Capture the cell that displays the provided text and extract its [x, y] central coordinate. 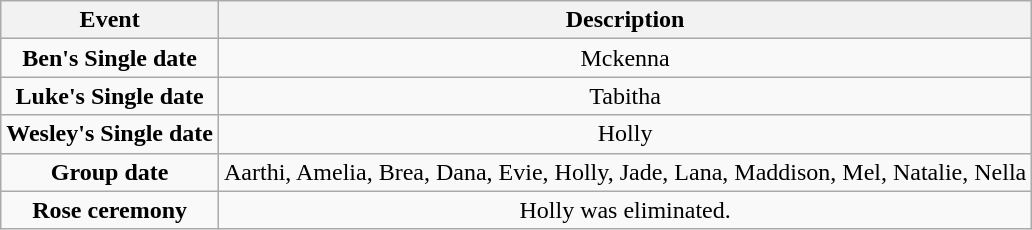
Group date [110, 172]
Wesley's Single date [110, 134]
Holly was eliminated. [624, 210]
Holly [624, 134]
Event [110, 20]
Ben's Single date [110, 58]
Aarthi, Amelia, Brea, Dana, Evie, Holly, Jade, Lana, Maddison, Mel, Natalie, Nella [624, 172]
Tabitha [624, 96]
Description [624, 20]
Rose ceremony [110, 210]
Luke's Single date [110, 96]
Mckenna [624, 58]
